Output the [x, y] coordinate of the center of the cell containing the given text.  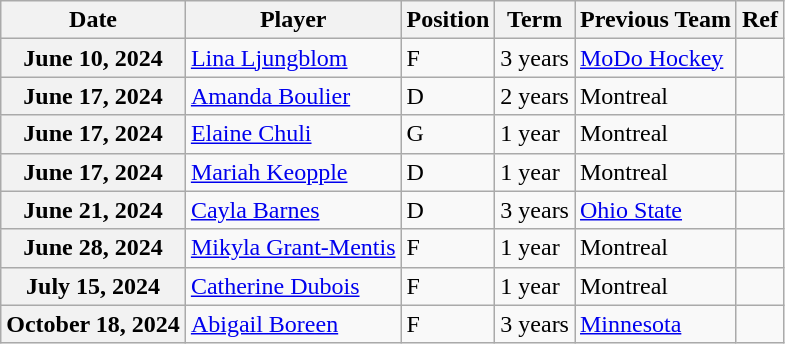
June 10, 2024 [94, 58]
June 21, 2024 [94, 210]
Catherine Dubois [293, 286]
Position [448, 20]
Elaine Chuli [293, 134]
Term [535, 20]
Mikyla Grant-Mentis [293, 248]
Cayla Barnes [293, 210]
Date [94, 20]
Abigail Boreen [293, 324]
Amanda Boulier [293, 96]
June 28, 2024 [94, 248]
Player [293, 20]
G [448, 134]
Ref [760, 20]
2 years [535, 96]
Mariah Keopple [293, 172]
Lina Ljungblom [293, 58]
October 18, 2024 [94, 324]
July 15, 2024 [94, 286]
Previous Team [655, 20]
Minnesota [655, 324]
MoDo Hockey [655, 58]
Ohio State [655, 210]
